Return the (X, Y) coordinate for the center point of the cell that contains the specified text.  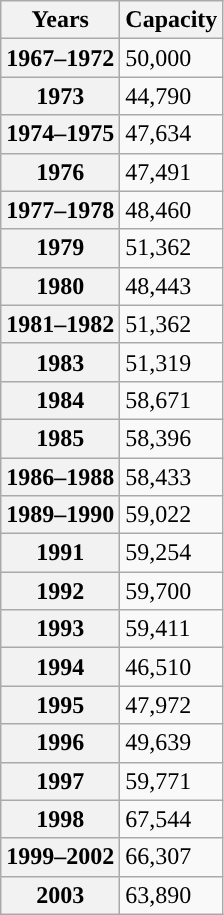
63,890 (172, 895)
1981–1982 (60, 324)
47,634 (172, 134)
1986–1988 (60, 477)
59,254 (172, 553)
50,000 (172, 58)
58,396 (172, 438)
59,022 (172, 515)
1991 (60, 553)
Capacity (172, 20)
1999–2002 (60, 857)
51,319 (172, 362)
48,443 (172, 286)
1995 (60, 705)
59,700 (172, 591)
1985 (60, 438)
1974–1975 (60, 134)
49,639 (172, 743)
48,460 (172, 210)
67,544 (172, 819)
1996 (60, 743)
47,491 (172, 172)
1992 (60, 591)
1998 (60, 819)
46,510 (172, 667)
1984 (60, 400)
1973 (60, 96)
2003 (60, 895)
1983 (60, 362)
1976 (60, 172)
1994 (60, 667)
47,972 (172, 705)
1980 (60, 286)
1967–1972 (60, 58)
58,671 (172, 400)
Years (60, 20)
1997 (60, 781)
1979 (60, 248)
44,790 (172, 96)
59,771 (172, 781)
58,433 (172, 477)
1993 (60, 629)
1989–1990 (60, 515)
59,411 (172, 629)
66,307 (172, 857)
1977–1978 (60, 210)
